Search for the cell housing the specified text and yield its [x, y] center coordinate. 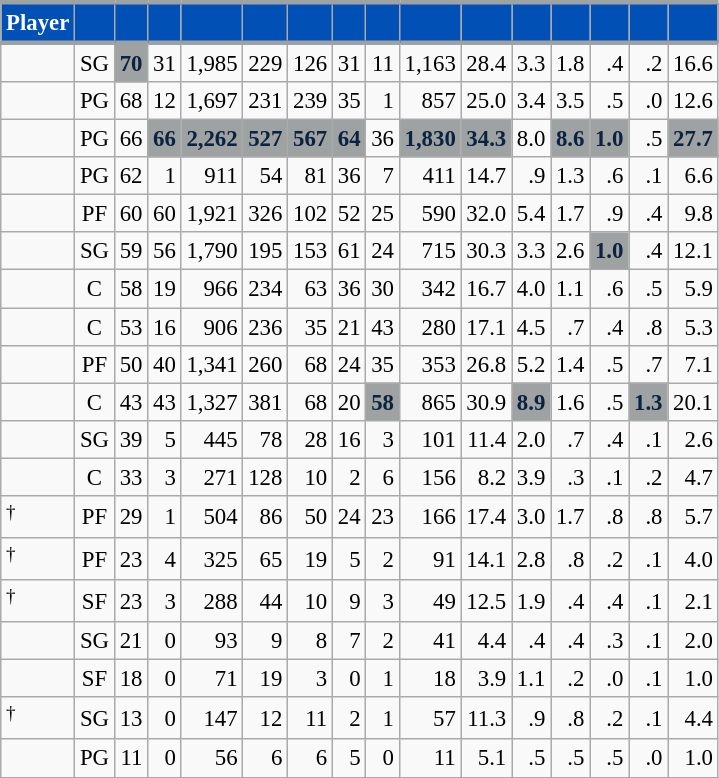
911 [212, 176]
865 [430, 402]
342 [430, 289]
49 [430, 601]
2.1 [693, 601]
966 [212, 289]
9.8 [693, 214]
57 [430, 718]
1.9 [532, 601]
381 [266, 402]
86 [266, 517]
39 [130, 439]
1,327 [212, 402]
5.7 [693, 517]
16.7 [486, 289]
156 [430, 477]
906 [212, 327]
3.4 [532, 101]
70 [130, 62]
32.0 [486, 214]
288 [212, 601]
236 [266, 327]
91 [430, 559]
260 [266, 364]
65 [266, 559]
54 [266, 176]
34.3 [486, 139]
1,921 [212, 214]
8.6 [570, 139]
1,163 [430, 62]
28 [310, 439]
41 [430, 641]
27.7 [693, 139]
1,985 [212, 62]
71 [212, 679]
353 [430, 364]
11.3 [486, 718]
20 [348, 402]
16.6 [693, 62]
857 [430, 101]
33 [130, 477]
445 [212, 439]
20.1 [693, 402]
30.9 [486, 402]
8.2 [486, 477]
8.9 [532, 402]
17.1 [486, 327]
61 [348, 251]
5.9 [693, 289]
527 [266, 139]
53 [130, 327]
239 [310, 101]
325 [212, 559]
93 [212, 641]
590 [430, 214]
101 [430, 439]
64 [348, 139]
3.0 [532, 517]
126 [310, 62]
229 [266, 62]
5.2 [532, 364]
411 [430, 176]
62 [130, 176]
17.4 [486, 517]
4.7 [693, 477]
3.5 [570, 101]
26.8 [486, 364]
52 [348, 214]
29 [130, 517]
1,790 [212, 251]
12.6 [693, 101]
8 [310, 641]
5.4 [532, 214]
231 [266, 101]
59 [130, 251]
44 [266, 601]
1,341 [212, 364]
234 [266, 289]
81 [310, 176]
25 [382, 214]
Player [38, 22]
30.3 [486, 251]
12.1 [693, 251]
30 [382, 289]
2.8 [532, 559]
1,830 [430, 139]
63 [310, 289]
6.6 [693, 176]
14.1 [486, 559]
4 [164, 559]
147 [212, 718]
5.3 [693, 327]
195 [266, 251]
5.1 [486, 759]
78 [266, 439]
12.5 [486, 601]
715 [430, 251]
271 [212, 477]
40 [164, 364]
1,697 [212, 101]
8.0 [532, 139]
1.4 [570, 364]
153 [310, 251]
280 [430, 327]
504 [212, 517]
7.1 [693, 364]
326 [266, 214]
11.4 [486, 439]
567 [310, 139]
2,262 [212, 139]
166 [430, 517]
14.7 [486, 176]
102 [310, 214]
1.8 [570, 62]
4.5 [532, 327]
25.0 [486, 101]
28.4 [486, 62]
13 [130, 718]
1.6 [570, 402]
128 [266, 477]
